Output the (X, Y) coordinate of the center of the cell containing the given text.  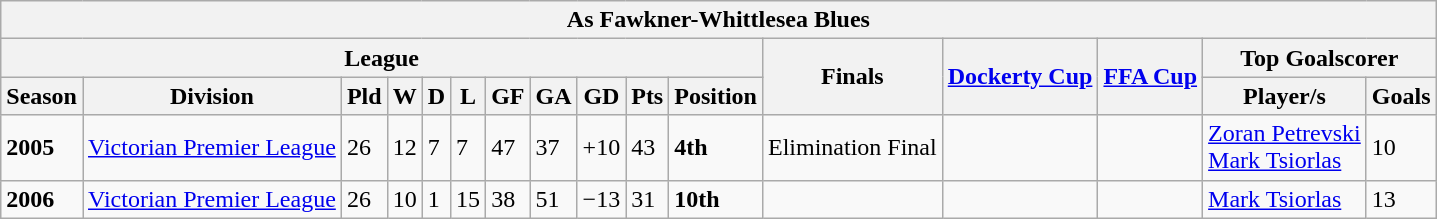
League (382, 58)
Pld (364, 96)
43 (648, 148)
As Fawkner-Whittlesea Blues (718, 20)
Season (42, 96)
37 (554, 148)
Division (212, 96)
Finals (852, 77)
FFA Cup (1150, 77)
GF (508, 96)
W (404, 96)
−13 (602, 199)
4th (716, 148)
Pts (648, 96)
Player/s (1285, 96)
15 (468, 199)
31 (648, 199)
Elimination Final (852, 148)
GD (602, 96)
12 (404, 148)
L (468, 96)
10th (716, 199)
Top Goalscorer (1320, 58)
GA (554, 96)
1 (436, 199)
51 (554, 199)
Zoran PetrevskiMark Tsiorlas (1285, 148)
+10 (602, 148)
Mark Tsiorlas (1285, 199)
2006 (42, 199)
2005 (42, 148)
13 (1401, 199)
38 (508, 199)
47 (508, 148)
Dockerty Cup (1020, 77)
D (436, 96)
Position (716, 96)
Goals (1401, 96)
